Locate the cell with the specified text and output its (X, Y) center coordinate. 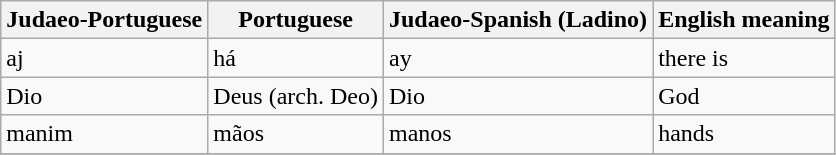
aj (104, 58)
Judaeo-Spanish (Ladino) (518, 20)
manos (518, 134)
hands (744, 134)
Portuguese (296, 20)
ay (518, 58)
mãos (296, 134)
manim (104, 134)
God (744, 96)
há (296, 58)
English meaning (744, 20)
there is (744, 58)
Judaeo-Portuguese (104, 20)
Deus (arch. Deo) (296, 96)
